Identify which cell holds the provided text, then report its [X, Y] central coordinate. 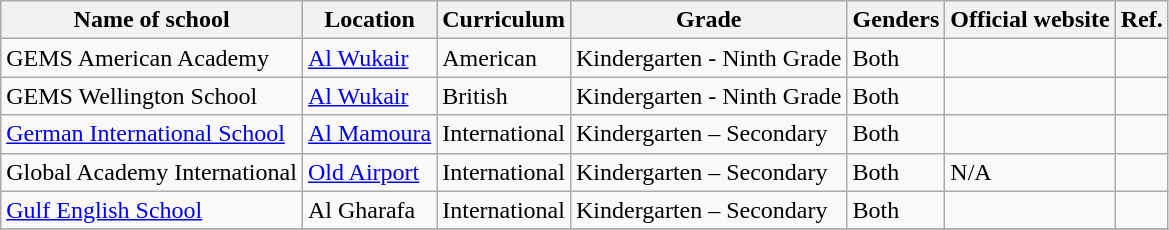
British [504, 96]
Location [369, 20]
Al Mamoura [369, 134]
GEMS American Academy [152, 58]
Gulf English School [152, 210]
American [504, 58]
Curriculum [504, 20]
German International School [152, 134]
Name of school [152, 20]
Grade [708, 20]
Old Airport [369, 172]
Ref. [1142, 20]
N/A [1030, 172]
GEMS Wellington School [152, 96]
Genders [896, 20]
Official website [1030, 20]
Al Gharafa [369, 210]
Global Academy International [152, 172]
